Capture the cell that displays the provided text and extract its (x, y) central coordinate. 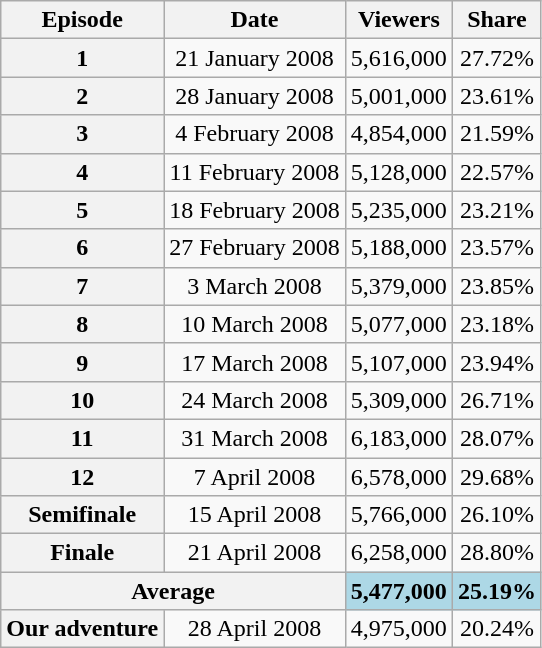
28 April 2008 (255, 629)
Our adventure (82, 629)
Average (174, 591)
6,183,000 (398, 438)
5,077,000 (398, 324)
5 (82, 210)
5,107,000 (398, 362)
Viewers (398, 20)
23.57% (496, 248)
12 (82, 477)
28.07% (496, 438)
15 April 2008 (255, 515)
20.24% (496, 629)
26.71% (496, 400)
23.85% (496, 286)
6,578,000 (398, 477)
23.21% (496, 210)
9 (82, 362)
3 March 2008 (255, 286)
23.18% (496, 324)
5,616,000 (398, 58)
5,235,000 (398, 210)
1 (82, 58)
Finale (82, 553)
6,258,000 (398, 553)
23.94% (496, 362)
5,309,000 (398, 400)
27 February 2008 (255, 248)
8 (82, 324)
4,975,000 (398, 629)
10 (82, 400)
7 April 2008 (255, 477)
6 (82, 248)
21 January 2008 (255, 58)
24 March 2008 (255, 400)
5,379,000 (398, 286)
Semifinale (82, 515)
21.59% (496, 134)
31 March 2008 (255, 438)
29.68% (496, 477)
Date (255, 20)
23.61% (496, 96)
10 March 2008 (255, 324)
4,854,000 (398, 134)
25.19% (496, 591)
11 (82, 438)
27.72% (496, 58)
28 January 2008 (255, 96)
3 (82, 134)
17 March 2008 (255, 362)
21 April 2008 (255, 553)
7 (82, 286)
2 (82, 96)
Share (496, 20)
22.57% (496, 172)
5,477,000 (398, 591)
26.10% (496, 515)
Episode (82, 20)
4 February 2008 (255, 134)
11 February 2008 (255, 172)
5,766,000 (398, 515)
5,128,000 (398, 172)
5,001,000 (398, 96)
18 February 2008 (255, 210)
4 (82, 172)
28.80% (496, 553)
5,188,000 (398, 248)
